Identify which cell holds the provided text, then report its (x, y) central coordinate. 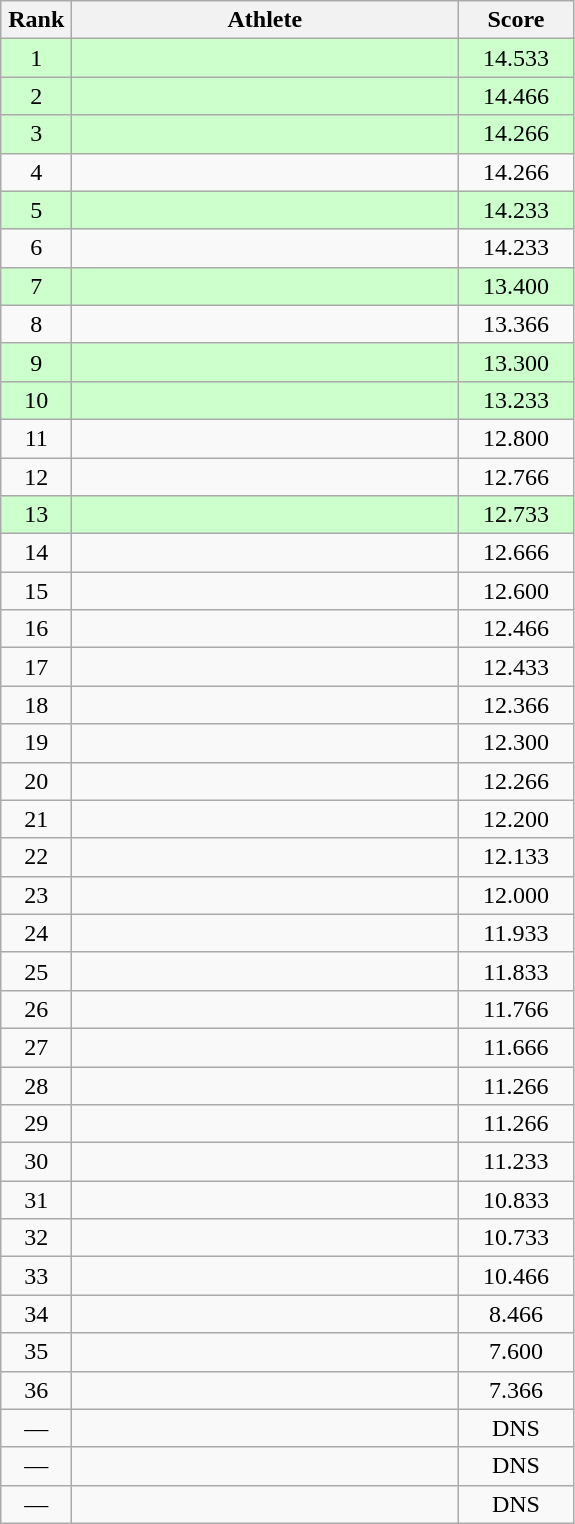
15 (36, 591)
6 (36, 248)
12.466 (516, 629)
18 (36, 705)
19 (36, 743)
12.133 (516, 857)
3 (36, 134)
Athlete (265, 20)
7.600 (516, 1352)
13.366 (516, 324)
11.766 (516, 1009)
8.466 (516, 1314)
4 (36, 172)
11.233 (516, 1162)
12.366 (516, 705)
12.300 (516, 743)
16 (36, 629)
9 (36, 362)
34 (36, 1314)
13 (36, 515)
12.266 (516, 781)
29 (36, 1124)
10 (36, 400)
33 (36, 1276)
13.233 (516, 400)
7 (36, 286)
Score (516, 20)
Rank (36, 20)
14.533 (516, 58)
12 (36, 477)
12.666 (516, 553)
1 (36, 58)
27 (36, 1047)
32 (36, 1238)
11.933 (516, 933)
11 (36, 438)
11.833 (516, 971)
10.466 (516, 1276)
35 (36, 1352)
7.366 (516, 1390)
22 (36, 857)
10.833 (516, 1200)
17 (36, 667)
12.200 (516, 819)
10.733 (516, 1238)
14 (36, 553)
21 (36, 819)
26 (36, 1009)
28 (36, 1085)
12.433 (516, 667)
13.300 (516, 362)
12.800 (516, 438)
20 (36, 781)
12.766 (516, 477)
14.466 (516, 96)
23 (36, 895)
8 (36, 324)
25 (36, 971)
36 (36, 1390)
2 (36, 96)
12.733 (516, 515)
12.000 (516, 895)
31 (36, 1200)
5 (36, 210)
13.400 (516, 286)
24 (36, 933)
12.600 (516, 591)
11.666 (516, 1047)
30 (36, 1162)
